Provide the [X, Y] coordinate of the cell's center where the given text is located.  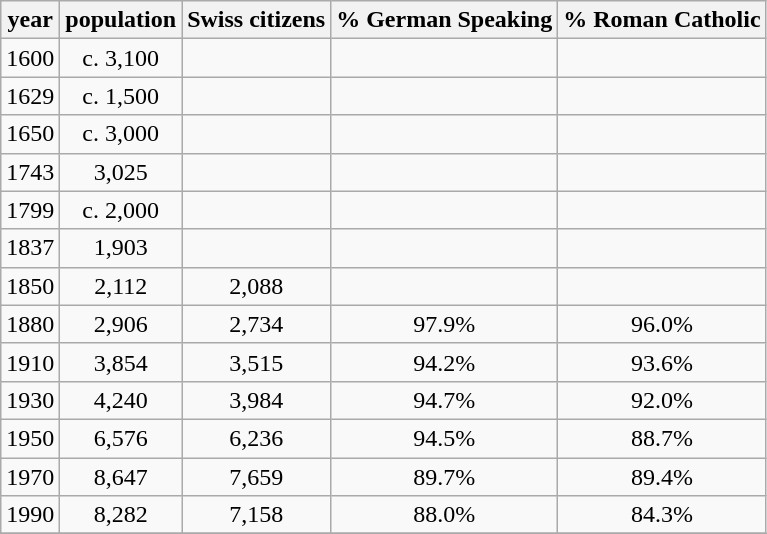
1,903 [121, 248]
7,158 [256, 515]
2,088 [256, 286]
% German Speaking [444, 20]
3,515 [256, 362]
1850 [30, 286]
3,984 [256, 400]
% Roman Catholic [662, 20]
year [30, 20]
1990 [30, 515]
1950 [30, 438]
1910 [30, 362]
1743 [30, 172]
1837 [30, 248]
1650 [30, 134]
94.5% [444, 438]
c. 3,000 [121, 134]
1600 [30, 58]
population [121, 20]
2,734 [256, 324]
1970 [30, 477]
94.2% [444, 362]
6,236 [256, 438]
7,659 [256, 477]
97.9% [444, 324]
3,854 [121, 362]
94.7% [444, 400]
84.3% [662, 515]
3,025 [121, 172]
Swiss citizens [256, 20]
2,906 [121, 324]
96.0% [662, 324]
1880 [30, 324]
1629 [30, 96]
6,576 [121, 438]
2,112 [121, 286]
1799 [30, 210]
88.0% [444, 515]
89.4% [662, 477]
c. 1,500 [121, 96]
c. 3,100 [121, 58]
8,647 [121, 477]
1930 [30, 400]
88.7% [662, 438]
8,282 [121, 515]
92.0% [662, 400]
93.6% [662, 362]
4,240 [121, 400]
c. 2,000 [121, 210]
89.7% [444, 477]
